Detect which cell encompasses the target text, then output its [x, y] center coordinate. 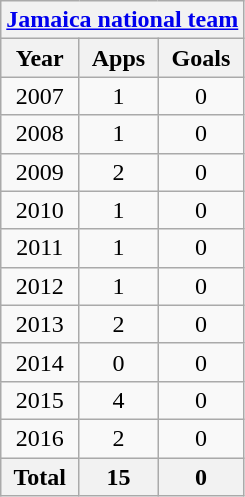
2013 [40, 324]
15 [118, 477]
Jamaica national team [122, 20]
Apps [118, 58]
2014 [40, 362]
2015 [40, 400]
2016 [40, 438]
2007 [40, 96]
Year [40, 58]
2012 [40, 286]
2008 [40, 134]
2010 [40, 210]
2009 [40, 172]
Goals [201, 58]
4 [118, 400]
Total [40, 477]
2011 [40, 248]
